Search for the cell housing the specified text and yield its (x, y) center coordinate. 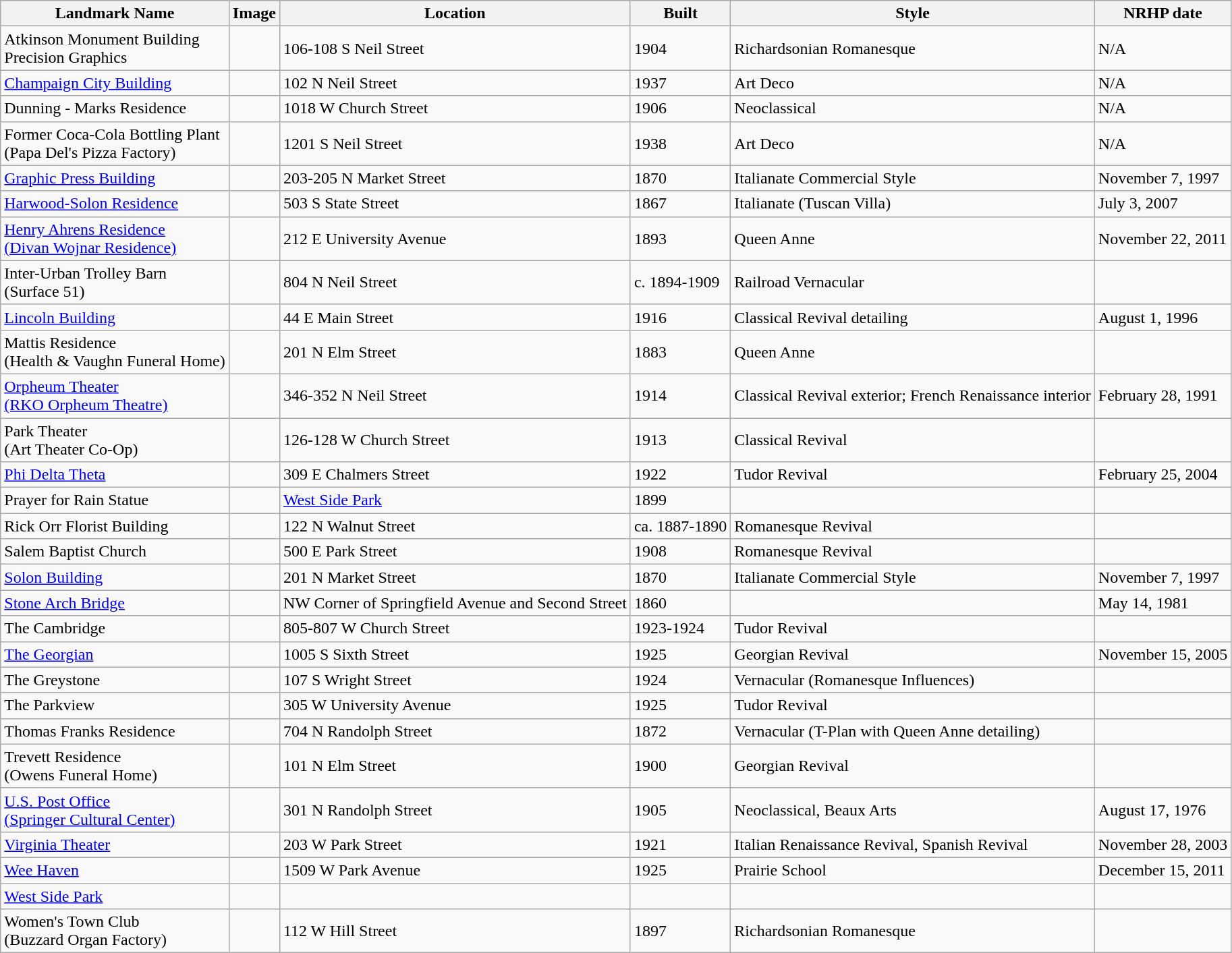
203-205 N Market Street (455, 178)
Phi Delta Theta (115, 475)
346-352 N Neil Street (455, 395)
August 17, 1976 (1163, 809)
February 25, 2004 (1163, 475)
Trevett Residence(Owens Funeral Home) (115, 766)
1905 (680, 809)
305 W University Avenue (455, 705)
1883 (680, 352)
Orpheum Theater(RKO Orpheum Theatre) (115, 395)
1937 (680, 83)
1201 S Neil Street (455, 143)
ca. 1887-1890 (680, 526)
Stone Arch Bridge (115, 603)
804 N Neil Street (455, 282)
Mattis Residence(Health & Vaughn Funeral Home) (115, 352)
1921 (680, 844)
1914 (680, 395)
102 N Neil Street (455, 83)
Railroad Vernacular (913, 282)
1938 (680, 143)
1904 (680, 49)
Henry Ahrens Residence(Divan Wojnar Residence) (115, 239)
Italianate (Tuscan Villa) (913, 204)
1899 (680, 500)
Former Coca-Cola Bottling Plant(Papa Del's Pizza Factory) (115, 143)
106-108 S Neil Street (455, 49)
Inter-Urban Trolley Barn(Surface 51) (115, 282)
126-128 W Church Street (455, 440)
Vernacular (T-Plan with Queen Anne detailing) (913, 731)
1900 (680, 766)
U.S. Post Office(Springer Cultural Center) (115, 809)
February 28, 1991 (1163, 395)
704 N Randolph Street (455, 731)
Champaign City Building (115, 83)
44 E Main Street (455, 317)
Vernacular (Romanesque Influences) (913, 680)
805-807 W Church Street (455, 629)
203 W Park Street (455, 844)
Women's Town Club(Buzzard Organ Factory) (115, 931)
1872 (680, 731)
Graphic Press Building (115, 178)
Neoclassical, Beaux Arts (913, 809)
1893 (680, 239)
July 3, 2007 (1163, 204)
Prayer for Rain Statue (115, 500)
November 15, 2005 (1163, 654)
1913 (680, 440)
The Greystone (115, 680)
Neoclassical (913, 109)
Solon Building (115, 577)
1922 (680, 475)
1509 W Park Avenue (455, 870)
Lincoln Building (115, 317)
August 1, 1996 (1163, 317)
Prairie School (913, 870)
Thomas Franks Residence (115, 731)
1923-1924 (680, 629)
1860 (680, 603)
309 E Chalmers Street (455, 475)
1906 (680, 109)
301 N Randolph Street (455, 809)
Wee Haven (115, 870)
Salem Baptist Church (115, 552)
201 N Elm Street (455, 352)
Virginia Theater (115, 844)
The Parkview (115, 705)
Classical Revival exterior; French Renaissance interior (913, 395)
Rick Orr Florist Building (115, 526)
The Georgian (115, 654)
212 E University Avenue (455, 239)
201 N Market Street (455, 577)
500 E Park Street (455, 552)
Classical Revival detailing (913, 317)
1924 (680, 680)
NRHP date (1163, 13)
Image (254, 13)
Built (680, 13)
Location (455, 13)
November 28, 2003 (1163, 844)
Italian Renaissance Revival, Spanish Revival (913, 844)
1018 W Church Street (455, 109)
1867 (680, 204)
Park Theater(Art Theater Co-Op) (115, 440)
November 22, 2011 (1163, 239)
The Cambridge (115, 629)
1908 (680, 552)
Landmark Name (115, 13)
Style (913, 13)
May 14, 1981 (1163, 603)
122 N Walnut Street (455, 526)
1005 S Sixth Street (455, 654)
Classical Revival (913, 440)
Dunning - Marks Residence (115, 109)
101 N Elm Street (455, 766)
December 15, 2011 (1163, 870)
NW Corner of Springfield Avenue and Second Street (455, 603)
Atkinson Monument BuildingPrecision Graphics (115, 49)
107 S Wright Street (455, 680)
503 S State Street (455, 204)
1897 (680, 931)
c. 1894-1909 (680, 282)
Harwood-Solon Residence (115, 204)
112 W Hill Street (455, 931)
1916 (680, 317)
